Capture the cell that displays the provided text and extract its [x, y] central coordinate. 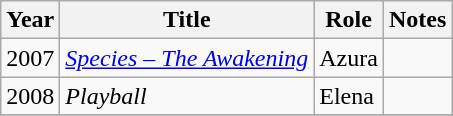
Azura [349, 58]
Notes [417, 20]
Year [30, 20]
2007 [30, 58]
Title [187, 20]
Playball [187, 96]
2008 [30, 96]
Elena [349, 96]
Role [349, 20]
Species – The Awakening [187, 58]
